For the text-containing cell, return its midpoint in (x, y) coordinate format. 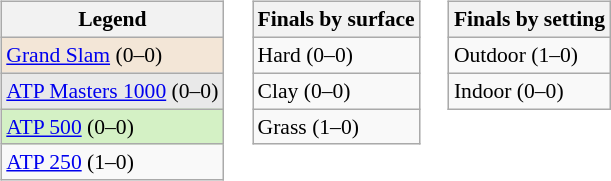
Indoor (0–0) (530, 91)
Finals by surface (336, 20)
Outdoor (1–0) (530, 55)
ATP 500 (0–0) (112, 127)
ATP 250 (1–0) (112, 162)
Legend (112, 20)
Grass (1–0) (336, 127)
Finals by setting (530, 20)
Grand Slam (0–0) (112, 55)
ATP Masters 1000 (0–0) (112, 91)
Hard (0–0) (336, 55)
Clay (0–0) (336, 91)
